Determine the (x, y) coordinate at the center of the cell enclosing the given text.  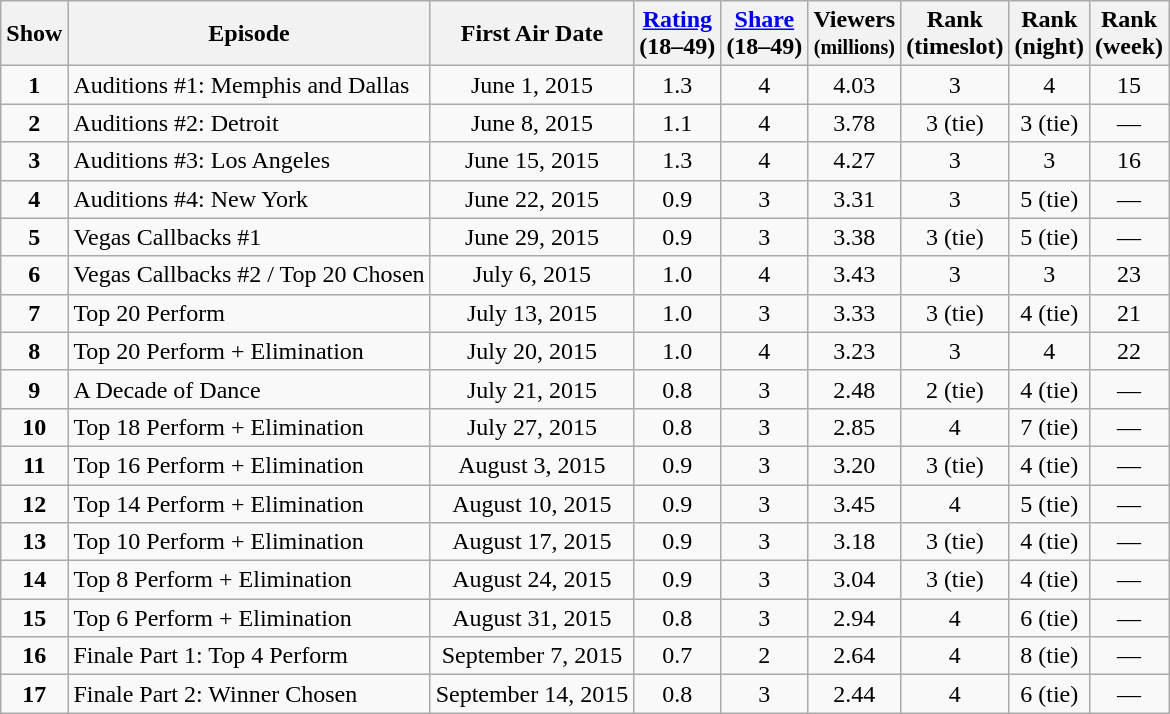
3.43 (854, 275)
June 8, 2015 (532, 123)
Share(18–49) (764, 34)
September 14, 2015 (532, 694)
4.03 (854, 85)
Rank(night) (1049, 34)
Top 20 Perform + Elimination (249, 351)
Viewers(millions) (854, 34)
14 (34, 580)
22 (1128, 351)
Show (34, 34)
2.85 (854, 427)
8 (tie) (1049, 656)
July 20, 2015 (532, 351)
August 31, 2015 (532, 618)
2.94 (854, 618)
17 (34, 694)
5 (34, 237)
1 (34, 85)
11 (34, 465)
June 1, 2015 (532, 85)
Top 20 Perform (249, 313)
June 22, 2015 (532, 199)
3.20 (854, 465)
Top 6 Perform + Elimination (249, 618)
12 (34, 503)
4.27 (854, 161)
7 (34, 313)
0.7 (678, 656)
8 (34, 351)
Finale Part 1: Top 4 Perform (249, 656)
2 (tie) (955, 389)
3.18 (854, 542)
3.23 (854, 351)
Vegas Callbacks #1 (249, 237)
3.78 (854, 123)
Vegas Callbacks #2 / Top 20 Chosen (249, 275)
3.45 (854, 503)
Auditions #2: Detroit (249, 123)
6 (34, 275)
3.38 (854, 237)
2.64 (854, 656)
August 10, 2015 (532, 503)
July 21, 2015 (532, 389)
Top 8 Perform + Elimination (249, 580)
Top 16 Perform + Elimination (249, 465)
7 (tie) (1049, 427)
July 6, 2015 (532, 275)
Top 18 Perform + Elimination (249, 427)
July 13, 2015 (532, 313)
Rank(week) (1128, 34)
Rank(timeslot) (955, 34)
2.44 (854, 694)
June 15, 2015 (532, 161)
3.31 (854, 199)
9 (34, 389)
2.48 (854, 389)
A Decade of Dance (249, 389)
1.1 (678, 123)
August 17, 2015 (532, 542)
Top 10 Perform + Elimination (249, 542)
July 27, 2015 (532, 427)
Auditions #3: Los Angeles (249, 161)
3.04 (854, 580)
August 3, 2015 (532, 465)
Auditions #4: New York (249, 199)
June 29, 2015 (532, 237)
13 (34, 542)
Episode (249, 34)
First Air Date (532, 34)
Finale Part 2: Winner Chosen (249, 694)
Rating(18–49) (678, 34)
September 7, 2015 (532, 656)
21 (1128, 313)
August 24, 2015 (532, 580)
23 (1128, 275)
3.33 (854, 313)
10 (34, 427)
Top 14 Perform + Elimination (249, 503)
Auditions #1: Memphis and Dallas (249, 85)
